Locate the cell with the specified text and output its [x, y] center coordinate. 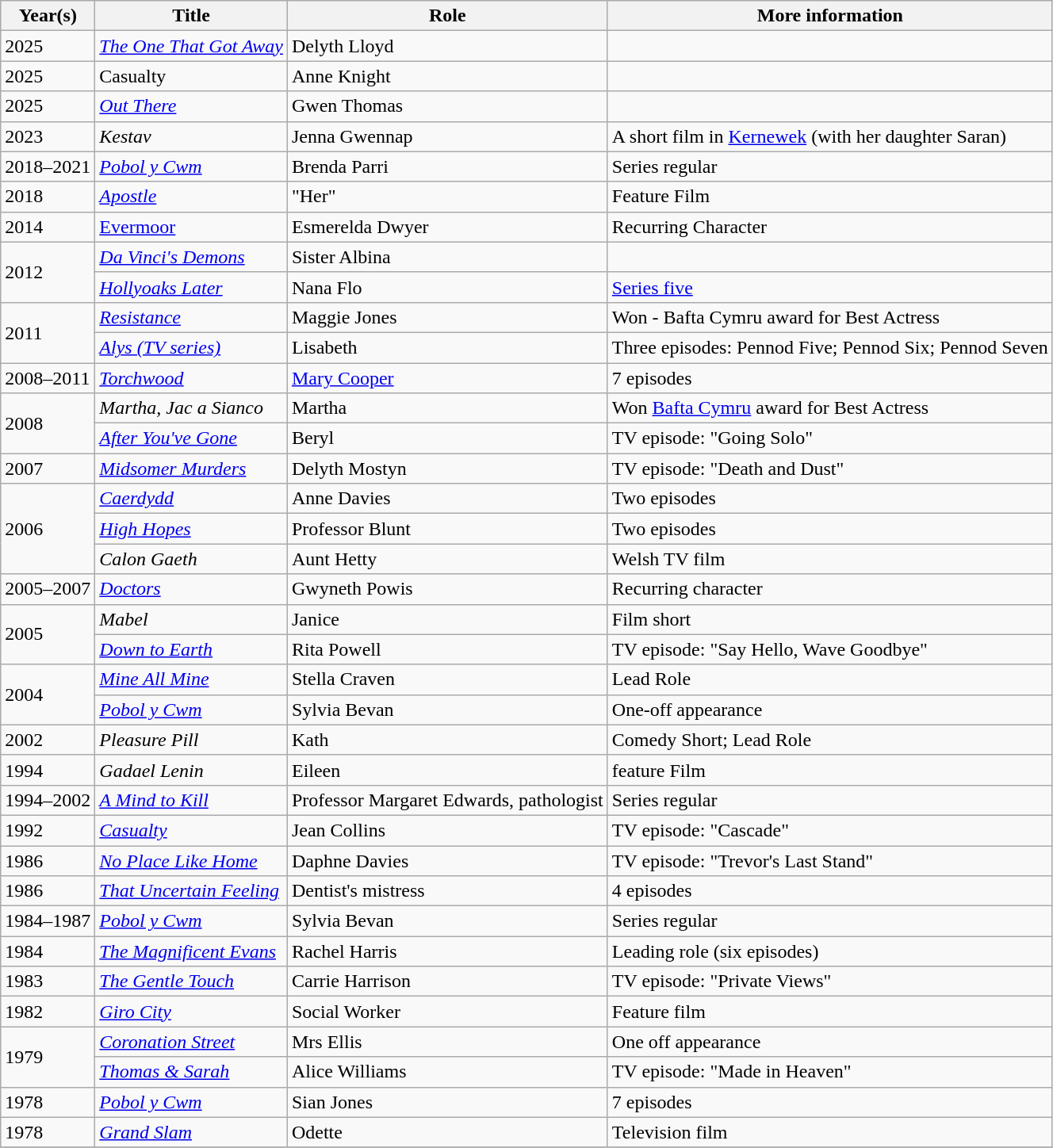
Television film [829, 1132]
Jenna Gwennap [447, 136]
Esmerelda Dwyer [447, 227]
Out There [192, 106]
More information [829, 16]
Martha, Jac a Sianco [192, 408]
Eileen [447, 770]
2004 [48, 695]
Aunt Hetty [447, 559]
Calon Gaeth [192, 559]
Martha [447, 408]
Janice [447, 619]
The One That Got Away [192, 46]
Brenda Parri [447, 166]
Odette [447, 1132]
Rita Powell [447, 649]
Professor Blunt [447, 529]
Delyth Mostyn [447, 469]
Year(s) [48, 16]
Beryl [447, 438]
Anne Knight [447, 76]
Hollyoaks Later [192, 287]
Evermoor [192, 227]
Recurring character [829, 589]
A short film in Kernewek (with her daughter Saran) [829, 136]
Alice Williams [447, 1072]
Grand Slam [192, 1132]
Gwyneth Powis [447, 589]
Sister Albina [447, 257]
2012 [48, 272]
That Uncertain Feeling [192, 891]
A Mind to Kill [192, 800]
Lisabeth [447, 347]
2006 [48, 529]
TV episode: "Made in Heaven" [829, 1072]
2008 [48, 423]
1992 [48, 830]
Social Worker [447, 1012]
1979 [48, 1057]
"Her" [447, 197]
Series five [829, 287]
2005–2007 [48, 589]
2018 [48, 197]
One off appearance [829, 1042]
Delyth Lloyd [447, 46]
1994–2002 [48, 800]
2011 [48, 332]
TV episode: "Private Views" [829, 982]
Resistance [192, 317]
Coronation Street [192, 1042]
Kath [447, 740]
2018–2021 [48, 166]
1982 [48, 1012]
Role [447, 16]
Giro City [192, 1012]
High Hopes [192, 529]
TV episode: "Death and Dust" [829, 469]
Feature film [829, 1012]
Kestav [192, 136]
Comedy Short; Lead Role [829, 740]
No Place Like Home [192, 860]
Sian Jones [447, 1102]
Torchwood [192, 378]
Rachel Harris [447, 951]
2014 [48, 227]
Maggie Jones [447, 317]
TV episode: "Going Solo" [829, 438]
2023 [48, 136]
Title [192, 16]
After You've Gone [192, 438]
Lead Role [829, 679]
Won - Bafta Cymru award for Best Actress [829, 317]
Gwen Thomas [447, 106]
Mine All Mine [192, 679]
Caerdydd [192, 499]
Thomas & Sarah [192, 1072]
Professor Margaret Edwards, pathologist [447, 800]
2007 [48, 469]
1994 [48, 770]
The Magnificent Evans [192, 951]
Apostle [192, 197]
4 episodes [829, 891]
1984–1987 [48, 921]
Alys (TV series) [192, 347]
Anne Davies [447, 499]
2005 [48, 634]
feature Film [829, 770]
2002 [48, 740]
Nana Flo [447, 287]
Film short [829, 619]
Leading role (six episodes) [829, 951]
TV episode: "Say Hello, Wave Goodbye" [829, 649]
Gadael Lenin [192, 770]
Midsomer Murders [192, 469]
Carrie Harrison [447, 982]
Pleasure Pill [192, 740]
The Gentle Touch [192, 982]
TV episode: "Trevor's Last Stand" [829, 860]
TV episode: "Cascade" [829, 830]
Daphne Davies [447, 860]
One-off appearance [829, 710]
Won Bafta Cymru award for Best Actress [829, 408]
Three episodes: Pennod Five; Pennod Six; Pennod Seven [829, 347]
Da Vinci's Demons [192, 257]
2008–2011 [48, 378]
Mabel [192, 619]
1984 [48, 951]
1983 [48, 982]
Recurring Character [829, 227]
Mrs Ellis [447, 1042]
Feature Film [829, 197]
Doctors [192, 589]
Dentist's mistress [447, 891]
Mary Cooper [447, 378]
Down to Earth [192, 649]
Jean Collins [447, 830]
Stella Craven [447, 679]
Welsh TV film [829, 559]
